Return the (X, Y) coordinate for the center point of the cell that contains the specified text.  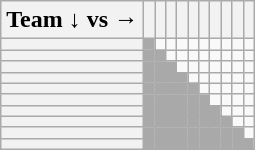
Team ↓ vs → (72, 20)
